Identify which cell holds the provided text, then report its (X, Y) central coordinate. 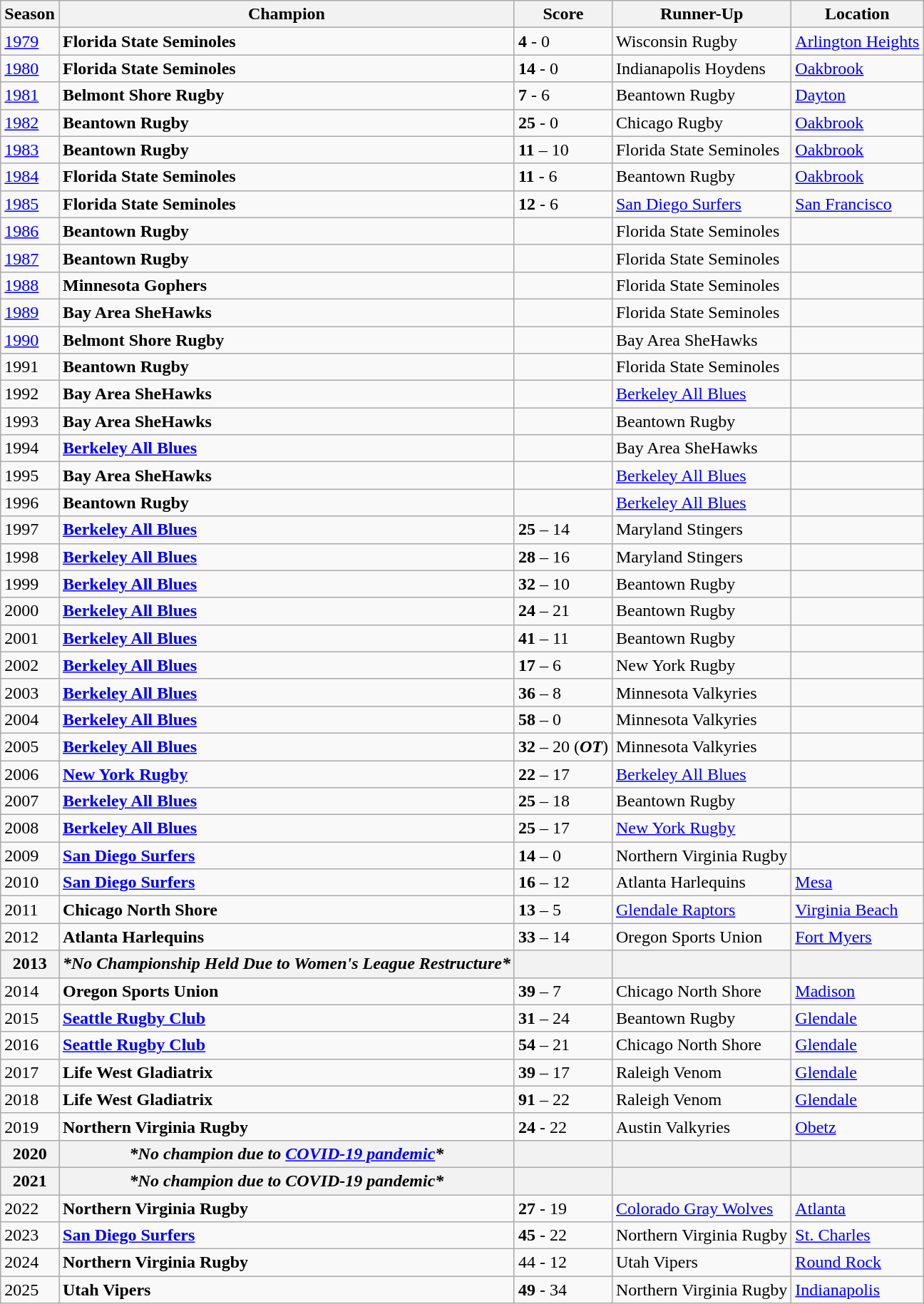
91 – 22 (563, 1099)
Location (857, 14)
39 – 7 (563, 991)
Champion (287, 14)
2001 (30, 638)
St. Charles (857, 1236)
1995 (30, 476)
2013 (30, 964)
17 – 6 (563, 665)
2010 (30, 883)
44 - 12 (563, 1263)
2007 (30, 801)
1986 (30, 231)
7 - 6 (563, 96)
1996 (30, 503)
Colorado Gray Wolves (702, 1208)
32 – 10 (563, 584)
Arlington Heights (857, 41)
24 – 21 (563, 611)
1993 (30, 421)
14 - 0 (563, 68)
45 - 22 (563, 1236)
2014 (30, 991)
25 – 18 (563, 801)
2008 (30, 828)
2016 (30, 1045)
Indianapolis Hoydens (702, 68)
2018 (30, 1099)
1984 (30, 177)
2012 (30, 937)
Glendale Raptors (702, 910)
2005 (30, 746)
28 – 16 (563, 557)
2011 (30, 910)
2023 (30, 1236)
Season (30, 14)
Austin Valkyries (702, 1126)
2017 (30, 1072)
1980 (30, 68)
1983 (30, 150)
2004 (30, 719)
1979 (30, 41)
1985 (30, 204)
1990 (30, 340)
Wisconsin Rugby (702, 41)
Atlanta (857, 1208)
2019 (30, 1126)
San Francisco (857, 204)
1994 (30, 448)
2021 (30, 1181)
24 - 22 (563, 1126)
2024 (30, 1263)
1989 (30, 312)
33 – 14 (563, 937)
Dayton (857, 96)
41 – 11 (563, 638)
Madison (857, 991)
Indianapolis (857, 1290)
1999 (30, 584)
1981 (30, 96)
1987 (30, 258)
Obetz (857, 1126)
Score (563, 14)
1991 (30, 367)
14 – 0 (563, 856)
25 – 17 (563, 828)
49 - 34 (563, 1290)
*No Championship Held Due to Women's League Restructure* (287, 964)
2006 (30, 774)
1988 (30, 285)
11 – 10 (563, 150)
2020 (30, 1154)
25 – 14 (563, 530)
2000 (30, 611)
Virginia Beach (857, 910)
1997 (30, 530)
36 – 8 (563, 692)
31 – 24 (563, 1018)
22 – 17 (563, 774)
16 – 12 (563, 883)
25 - 0 (563, 123)
11 - 6 (563, 177)
2015 (30, 1018)
2003 (30, 692)
58 – 0 (563, 719)
Runner-Up (702, 14)
2009 (30, 856)
32 – 20 (OT) (563, 746)
54 – 21 (563, 1045)
Mesa (857, 883)
13 – 5 (563, 910)
Round Rock (857, 1263)
2002 (30, 665)
4 - 0 (563, 41)
2025 (30, 1290)
1998 (30, 557)
Minnesota Gophers (287, 285)
Chicago Rugby (702, 123)
1982 (30, 123)
12 - 6 (563, 204)
2022 (30, 1208)
27 - 19 (563, 1208)
39 – 17 (563, 1072)
Fort Myers (857, 937)
1992 (30, 394)
